Pinpoint the cell where the given text exists, returning its (x, y) midpoint coordinate. 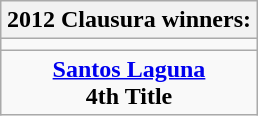
Santos Laguna4th Title (128, 82)
2012 Clausura winners: (128, 20)
